Find where the given text appears and provide that cell's center as (X, Y) coordinate. 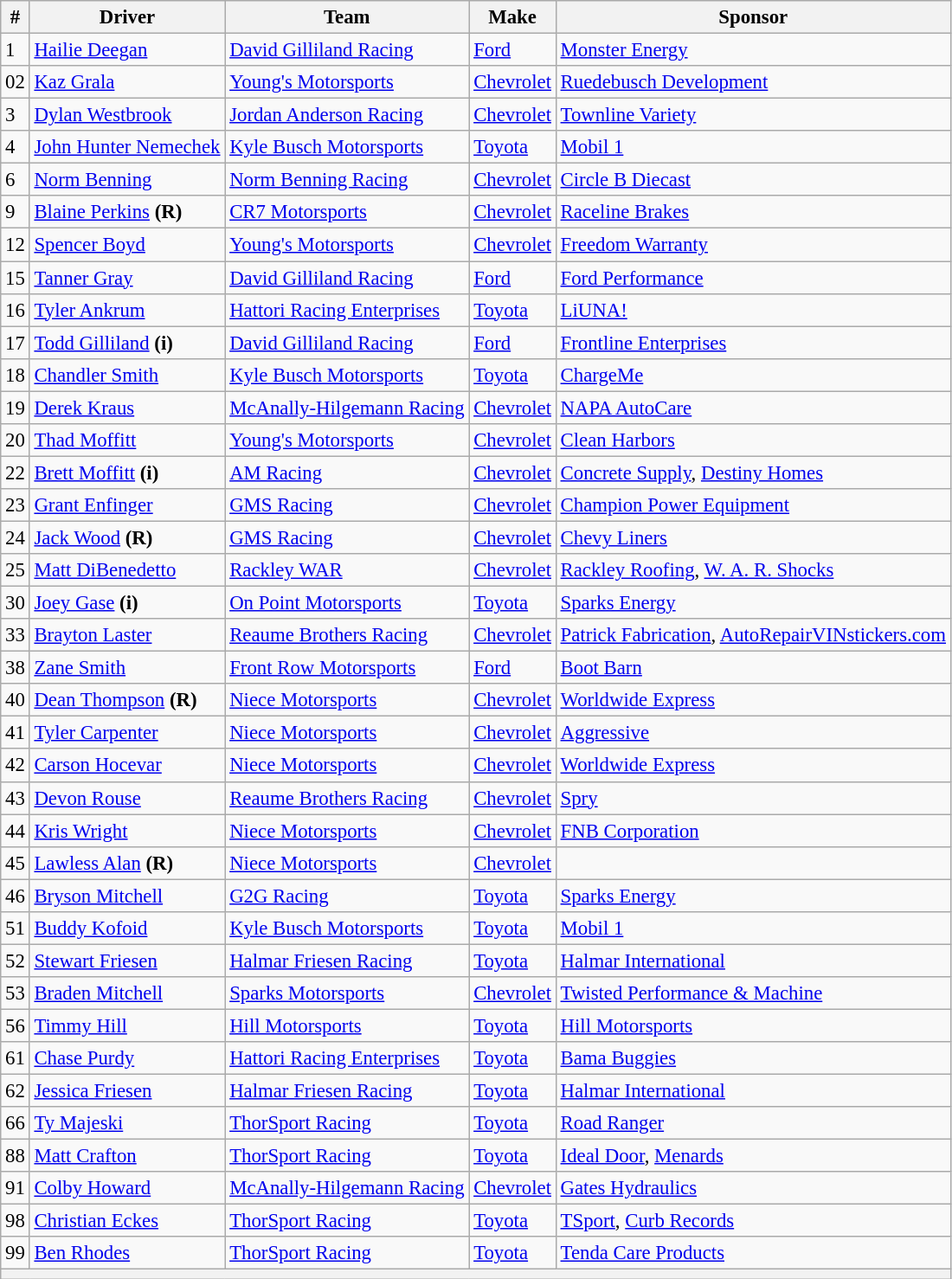
Spry (753, 798)
Raceline Brakes (753, 212)
Chevy Liners (753, 537)
AM Racing (347, 472)
Colby Howard (127, 1188)
Gates Hydraulics (753, 1188)
Chase Purdy (127, 1058)
Kris Wright (127, 831)
38 (16, 668)
22 (16, 472)
On Point Motorsports (347, 603)
Clean Harbors (753, 440)
Matt Crafton (127, 1156)
33 (16, 635)
15 (16, 278)
19 (16, 408)
02 (16, 82)
Bryson Mitchell (127, 896)
43 (16, 798)
Frontline Enterprises (753, 343)
12 (16, 245)
Todd Gilliland (i) (127, 343)
Dean Thompson (R) (127, 700)
Hailie Deegan (127, 50)
Tenda Care Products (753, 1254)
91 (16, 1188)
Derek Kraus (127, 408)
Ford Performance (753, 278)
Matt DiBenedetto (127, 570)
G2G Racing (347, 896)
1 (16, 50)
Sparks Motorsports (347, 993)
TSport, Curb Records (753, 1221)
51 (16, 929)
Patrick Fabrication, AutoRepairVINstickers.com (753, 635)
Front Row Motorsports (347, 668)
9 (16, 212)
42 (16, 766)
Thad Moffitt (127, 440)
Make (512, 17)
30 (16, 603)
ChargeMe (753, 375)
Chandler Smith (127, 375)
Norm Benning Racing (347, 180)
John Hunter Nemechek (127, 147)
66 (16, 1123)
Tyler Ankrum (127, 310)
Freedom Warranty (753, 245)
Sponsor (753, 17)
Monster Energy (753, 50)
Ruedebusch Development (753, 82)
Spencer Boyd (127, 245)
53 (16, 993)
Brett Moffitt (i) (127, 472)
Tyler Carpenter (127, 733)
45 (16, 863)
46 (16, 896)
# (16, 17)
Road Ranger (753, 1123)
Joey Gase (i) (127, 603)
99 (16, 1254)
Bama Buggies (753, 1058)
Circle B Diecast (753, 180)
Boot Barn (753, 668)
Norm Benning (127, 180)
61 (16, 1058)
41 (16, 733)
Lawless Alan (R) (127, 863)
3 (16, 115)
24 (16, 537)
FNB Corporation (753, 831)
Grant Enfinger (127, 505)
Tanner Gray (127, 278)
Champion Power Equipment (753, 505)
56 (16, 1025)
17 (16, 343)
Kaz Grala (127, 82)
52 (16, 961)
44 (16, 831)
Ty Majeski (127, 1123)
Townline Variety (753, 115)
Braden Mitchell (127, 993)
6 (16, 180)
88 (16, 1156)
Aggressive (753, 733)
Jack Wood (R) (127, 537)
LiUNA! (753, 310)
Team (347, 17)
Zane Smith (127, 668)
NAPA AutoCare (753, 408)
Devon Rouse (127, 798)
CR7 Motorsports (347, 212)
40 (16, 700)
Rackley Roofing, W. A. R. Shocks (753, 570)
18 (16, 375)
Carson Hocevar (127, 766)
Buddy Kofoid (127, 929)
Dylan Westbrook (127, 115)
25 (16, 570)
Brayton Laster (127, 635)
Christian Eckes (127, 1221)
Ben Rhodes (127, 1254)
23 (16, 505)
20 (16, 440)
Twisted Performance & Machine (753, 993)
16 (16, 310)
Jessica Friesen (127, 1091)
Concrete Supply, Destiny Homes (753, 472)
Ideal Door, Menards (753, 1156)
Stewart Friesen (127, 961)
Timmy Hill (127, 1025)
62 (16, 1091)
Driver (127, 17)
98 (16, 1221)
Rackley WAR (347, 570)
Jordan Anderson Racing (347, 115)
Blaine Perkins (R) (127, 212)
4 (16, 147)
